Output the [x, y] coordinate of the center of the cell containing the given text.  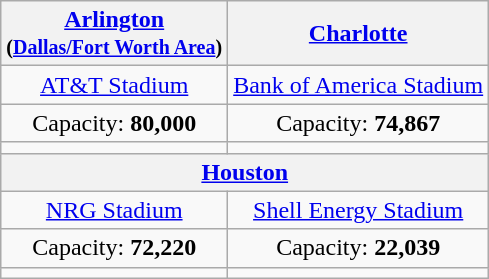
Capacity: 74,867 [358, 123]
Arlington(Dallas/Fort Worth Area) [114, 34]
NRG Stadium [114, 210]
Bank of America Stadium [358, 85]
Capacity: 72,220 [114, 248]
Charlotte [358, 34]
Capacity: 22,039 [358, 248]
AT&T Stadium [114, 85]
Capacity: 80,000 [114, 123]
Shell Energy Stadium [358, 210]
Houston [245, 172]
